Determine the [x, y] coordinate at the center of the cell enclosing the given text.  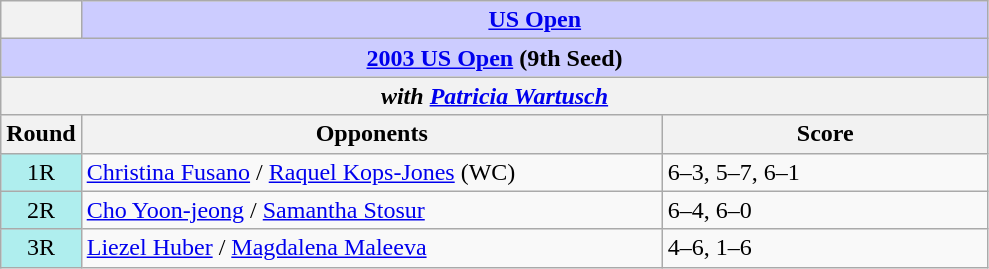
US Open [534, 20]
2003 US Open (9th Seed) [495, 58]
with Patricia Wartusch [495, 96]
Christina Fusano / Raquel Kops-Jones (WC) [372, 172]
Cho Yoon-jeong / Samantha Stosur [372, 210]
6–3, 5–7, 6–1 [825, 172]
2R [41, 210]
Round [41, 134]
Opponents [372, 134]
4–6, 1–6 [825, 248]
6–4, 6–0 [825, 210]
3R [41, 248]
Liezel Huber / Magdalena Maleeva [372, 248]
1R [41, 172]
Score [825, 134]
